Determine the (x, y) coordinate at the center of the cell enclosing the given text.  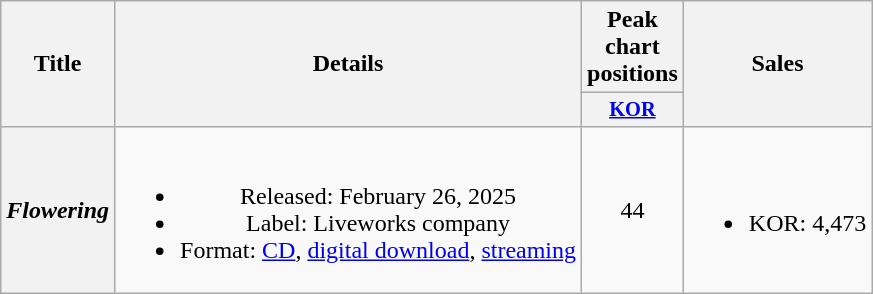
Sales (777, 64)
Title (58, 64)
Peak chart positions (633, 47)
Released: February 26, 2025Label: Liveworks companyFormat: CD, digital download, streaming (348, 210)
KOR (633, 110)
Flowering (58, 210)
KOR: 4,473 (777, 210)
44 (633, 210)
Details (348, 64)
